Identify which cell holds the provided text, then report its [X, Y] central coordinate. 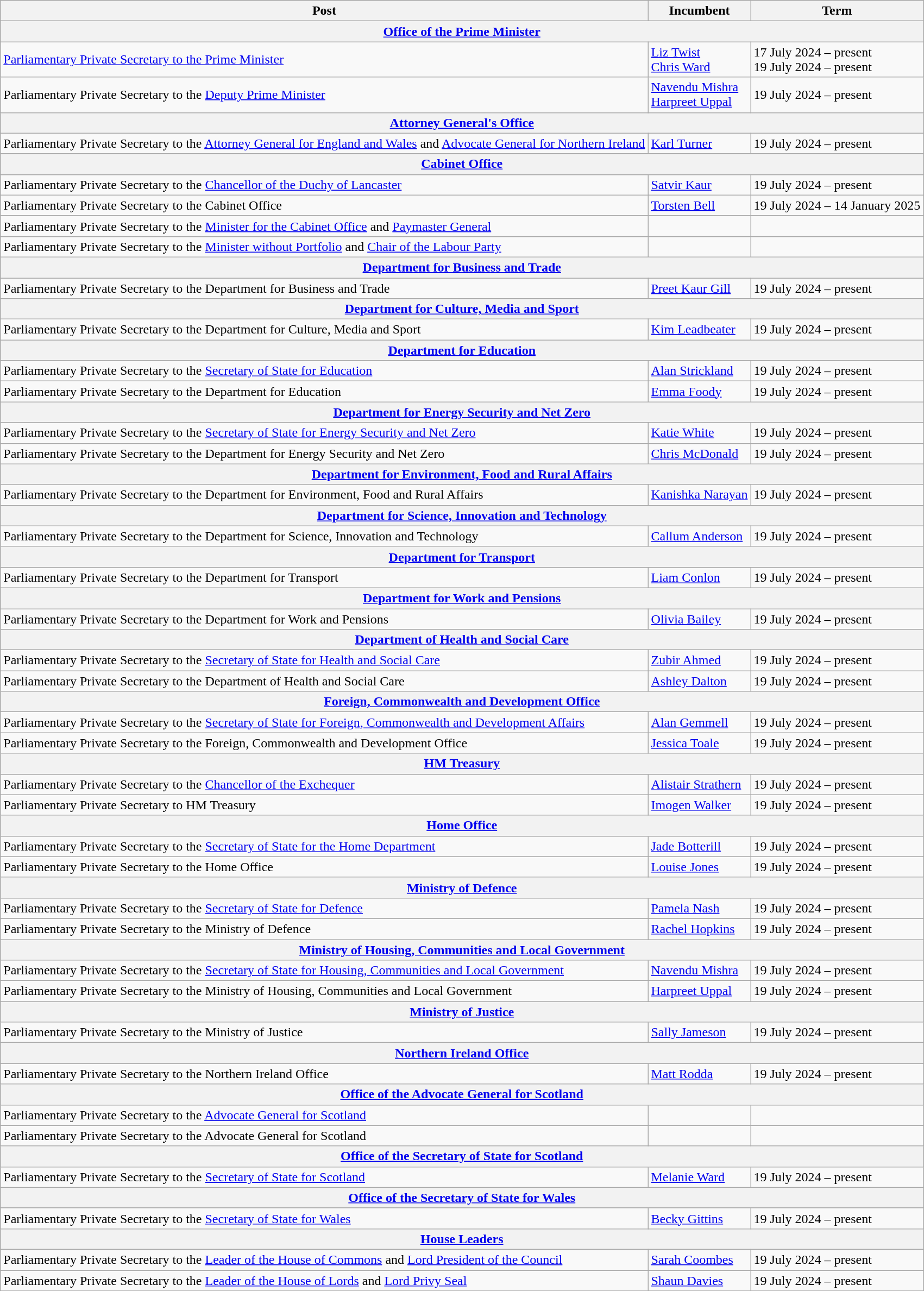
Imogen Walker [700, 805]
Attorney General's Office [462, 123]
Torsten Bell [700, 205]
Office of the Secretary of State for Scotland [462, 1156]
Navendu MishraHarpreet Uppal [700, 95]
Sally Jameson [700, 1032]
19 July 2024 – 14 January 2025 [837, 205]
Ministry of Justice [462, 1012]
Parliamentary Private Secretary to the Leader of the House of Lords and Lord Privy Seal [324, 1280]
Department for Business and Trade [462, 267]
Matt Rodda [700, 1074]
Parliamentary Private Secretary to the Minister for the Cabinet Office and Paymaster General [324, 226]
Ministry of Defence [462, 887]
Liam Conlon [700, 577]
Olivia Bailey [700, 619]
Rachel Hopkins [700, 929]
Parliamentary Private Secretary to the Department for Culture, Media and Sport [324, 330]
Parliamentary Private Secretary to the Foreign, Commonwealth and Development Office [324, 743]
Louise Jones [700, 867]
Parliamentary Private Secretary to HM Treasury [324, 805]
Kim Leadbeater [700, 330]
Parliamentary Private Secretary to the Department for Education [324, 392]
Parliamentary Private Secretary to the Secretary of State for Health and Social Care [324, 660]
Alan Strickland [700, 371]
Department for Culture, Media and Sport [462, 309]
Emma Foody [700, 392]
Parliamentary Private Secretary to the Secretary of State for Foreign, Commonwealth and Development Affairs [324, 722]
Incumbent [700, 11]
Department for Environment, Food and Rural Affairs [462, 474]
Parliamentary Private Secretary to the Attorney General for England and Wales and Advocate General for Northern Ireland [324, 143]
Parliamentary Private Secretary to the Secretary of State for Education [324, 371]
Ministry of Housing, Communities and Local Government [462, 950]
Pamela Nash [700, 908]
Harpreet Uppal [700, 991]
Department for Transport [462, 557]
Parliamentary Private Secretary to the Prime Minister [324, 60]
Parliamentary Private Secretary to the Department for Transport [324, 577]
Sarah Coombes [700, 1259]
Parliamentary Private Secretary to the Ministry of Justice [324, 1032]
Parliamentary Private Secretary to the Department for Environment, Food and Rural Affairs [324, 495]
Foreign, Commonwealth and Development Office [462, 702]
Ashley Dalton [700, 681]
Preet Kaur Gill [700, 288]
Department for Work and Pensions [462, 598]
Parliamentary Private Secretary to the Chancellor of the Duchy of Lancaster [324, 185]
Parliamentary Private Secretary to the Leader of the House of Commons and Lord President of the Council [324, 1259]
Department of Health and Social Care [462, 640]
Satvir Kaur [700, 185]
Parliamentary Private Secretary to the Chancellor of the Exchequer [324, 784]
Alan Gemmell [700, 722]
Post [324, 11]
Parliamentary Private Secretary to the Department for Business and Trade [324, 288]
17 July 2024 – present19 July 2024 – present [837, 60]
Parliamentary Private Secretary to the Minister without Portfolio and Chair of the Labour Party [324, 247]
Parliamentary Private Secretary to the Northern Ireland Office [324, 1074]
Parliamentary Private Secretary to the Ministry of Defence [324, 929]
Alistair Strathern [700, 784]
Term [837, 11]
Chris McDonald [700, 454]
Parliamentary Private Secretary to the Ministry of Housing, Communities and Local Government [324, 991]
Melanie Ward [700, 1177]
Jade Botterill [700, 846]
Department for Science, Innovation and Technology [462, 515]
Zubir Ahmed [700, 660]
Cabinet Office [462, 164]
Navendu Mishra [700, 971]
Katie White [700, 433]
Department for Education [462, 350]
Parliamentary Private Secretary to the Secretary of State for Housing, Communities and Local Government [324, 971]
Office of the Secretary of State for Wales [462, 1198]
Parliamentary Private Secretary to the Department for Work and Pensions [324, 619]
Parliamentary Private Secretary to the Secretary of State for Defence [324, 908]
Parliamentary Private Secretary to the Deputy Prime Minister [324, 95]
Parliamentary Private Secretary to the Department for Energy Security and Net Zero [324, 454]
Office of the Prime Minister [462, 32]
Parliamentary Private Secretary to the Department of Health and Social Care [324, 681]
Karl Turner [700, 143]
Parliamentary Private Secretary to the Secretary of State for Scotland [324, 1177]
Callum Anderson [700, 536]
Parliamentary Private Secretary to the Cabinet Office [324, 205]
Liz TwistChris Ward [700, 60]
Parliamentary Private Secretary to the Home Office [324, 867]
Jessica Toale [700, 743]
Parliamentary Private Secretary to the Secretary of State for Energy Security and Net Zero [324, 433]
Parliamentary Private Secretary to the Secretary of State for the Home Department [324, 846]
HM Treasury [462, 764]
Parliamentary Private Secretary to the Secretary of State for Wales [324, 1218]
Office of the Advocate General for Scotland [462, 1094]
Home Office [462, 826]
Northern Ireland Office [462, 1053]
Shaun Davies [700, 1280]
Becky Gittins [700, 1218]
Department for Energy Security and Net Zero [462, 412]
Kanishka Narayan [700, 495]
House Leaders [462, 1239]
Parliamentary Private Secretary to the Department for Science, Innovation and Technology [324, 536]
